Find where the given text appears and provide that cell's center as [X, Y] coordinate. 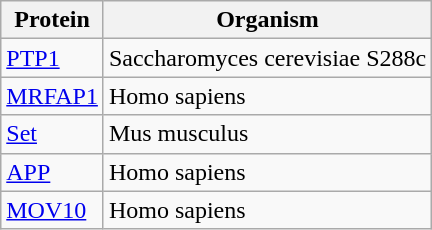
APP [52, 172]
MOV10 [52, 210]
PTP1 [52, 58]
MRFAP1 [52, 96]
Set [52, 134]
Organism [267, 20]
Protein [52, 20]
Saccharomyces cerevisiae S288c [267, 58]
Mus musculus [267, 134]
